Scan for the cell matching the given text and deliver its (x, y) coordinate at center. 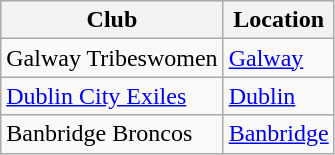
Galway (278, 58)
Banbridge Broncos (112, 134)
Club (112, 20)
Galway Tribeswomen (112, 58)
Banbridge (278, 134)
Location (278, 20)
Dublin (278, 96)
Dublin City Exiles (112, 96)
